For the text-containing cell, return its midpoint in (X, Y) coordinate format. 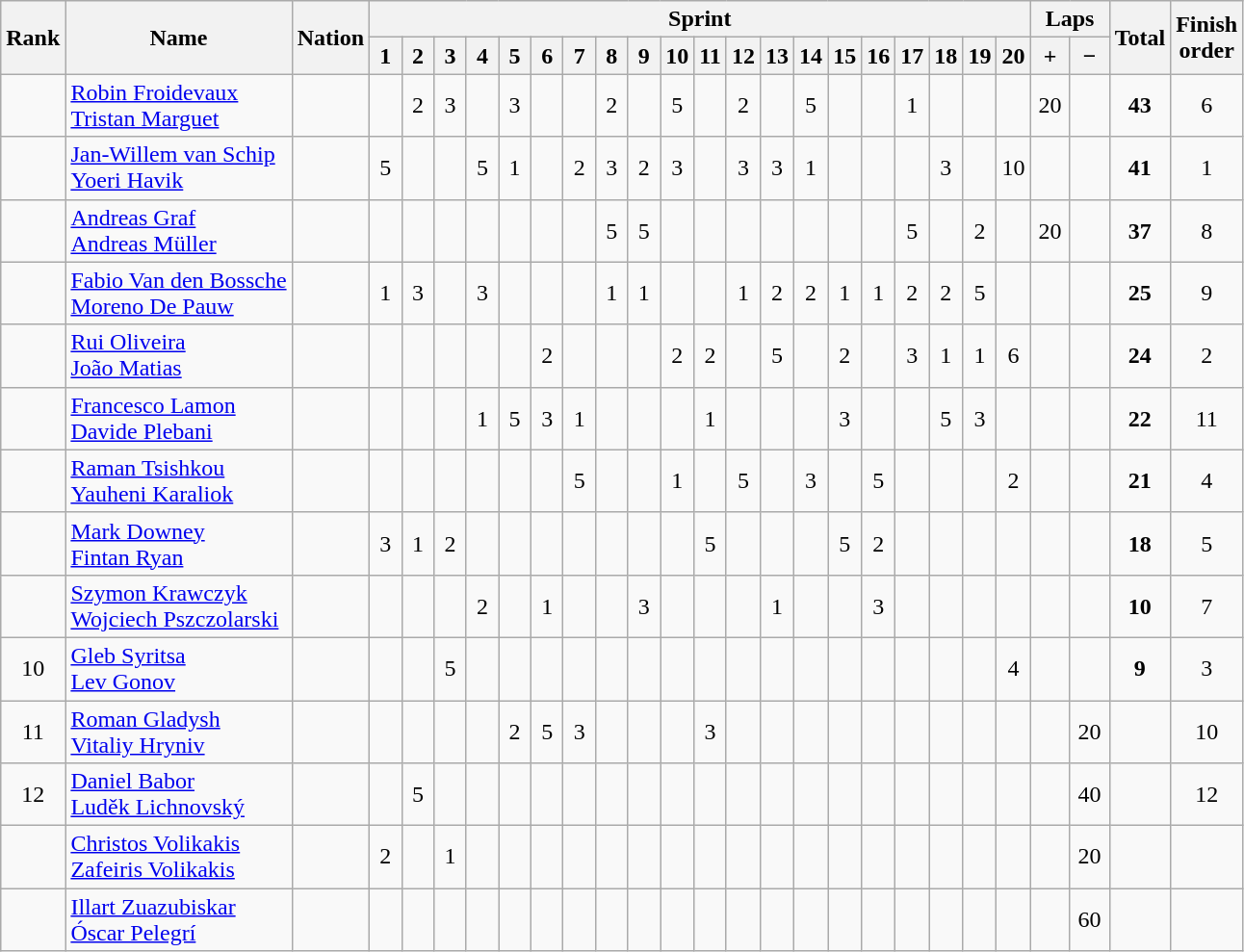
Finishorder (1207, 38)
Illart ZuazubiskarÓscar Pelegrí (179, 920)
Francesco LamonDavide Plebani (179, 418)
14 (811, 56)
+ (1050, 56)
41 (1140, 167)
43 (1140, 106)
37 (1140, 231)
19 (980, 56)
Robin FroidevauxTristan Marguet (179, 106)
Total (1140, 38)
Christos VolikakisZafeiris Volikakis (179, 857)
24 (1140, 356)
40 (1090, 795)
Daniel BaborLuděk Lichnovský (179, 795)
Fabio Van den BosscheMoreno De Pauw (179, 293)
Rank (33, 38)
Jan-Willem van SchipYoeri Havik (179, 167)
Roman GladyshVitaliy Hryniv (179, 732)
Name (179, 38)
Laps (1070, 19)
− (1090, 56)
21 (1140, 481)
25 (1140, 293)
16 (878, 56)
60 (1090, 920)
13 (776, 56)
Sprint (700, 19)
Szymon KrawczykWojciech Pszczolarski (179, 606)
Rui OliveiraJoão Matias (179, 356)
Andreas GrafAndreas Müller (179, 231)
Mark DowneyFintan Ryan (179, 543)
Nation (330, 38)
22 (1140, 418)
Gleb SyritsaLev Gonov (179, 668)
15 (845, 56)
17 (913, 56)
Raman TsishkouYauheni Karaliok (179, 481)
